Find where the given text appears and provide that cell's center as [X, Y] coordinate. 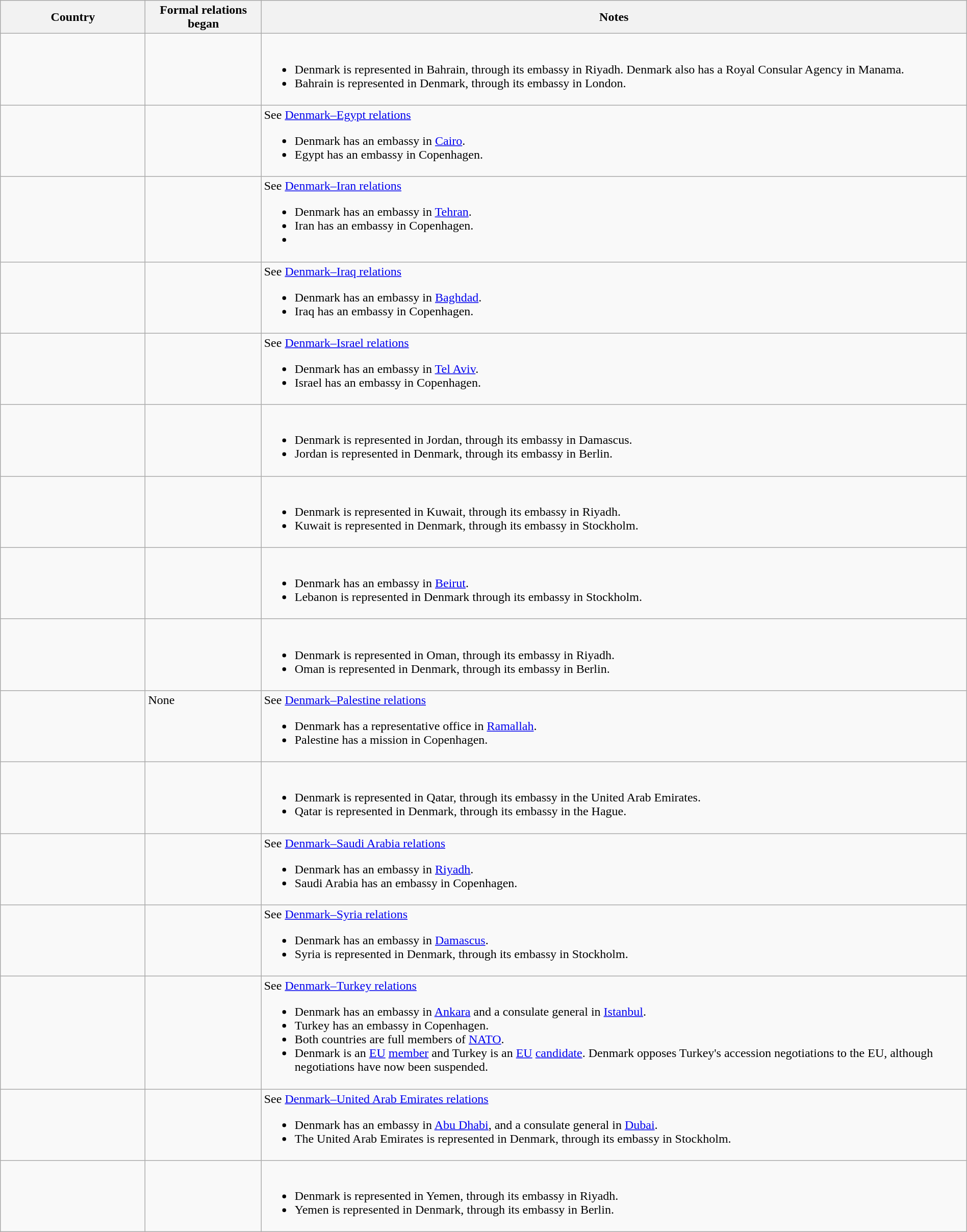
See Denmark–Israel relationsDenmark has an embassy in Tel Aviv.Israel has an embassy in Copenhagen. [614, 369]
Denmark is represented in Qatar, through its embassy in the United Arab Emirates.Qatar is represented in Denmark, through its embassy in the Hague. [614, 797]
See Denmark–Iraq relationsDenmark has an embassy in Baghdad.Iraq has an embassy in Copenhagen. [614, 297]
See Denmark–Egypt relationsDenmark has an embassy in Cairo.Egypt has an embassy in Copenhagen. [614, 141]
Denmark is represented in Yemen, through its embassy in Riyadh.Yemen is represented in Denmark, through its embassy in Berlin. [614, 1196]
Denmark has an embassy in Beirut.Lebanon is represented in Denmark through its embassy in Stockholm. [614, 583]
Country [73, 17]
Notes [614, 17]
Denmark is represented in Kuwait, through its embassy in Riyadh.Kuwait is represented in Denmark, through its embassy in Stockholm. [614, 512]
Denmark is represented in Oman, through its embassy in Riyadh.Oman is represented in Denmark, through its embassy in Berlin. [614, 655]
Formal relations began [203, 17]
See Denmark–Iran relationsDenmark has an embassy in Tehran.Iran has an embassy in Copenhagen. [614, 219]
See Denmark–Syria relationsDenmark has an embassy in Damascus.Syria is represented in Denmark, through its embassy in Stockholm. [614, 941]
None [203, 726]
See Denmark–Saudi Arabia relationsDenmark has an embassy in Riyadh.Saudi Arabia has an embassy in Copenhagen. [614, 869]
Denmark is represented in Jordan, through its embassy in Damascus.Jordan is represented in Denmark, through its embassy in Berlin. [614, 440]
See Denmark–Palestine relationsDenmark has a representative office in Ramallah.Palestine has a mission in Copenhagen. [614, 726]
